Locate the cell with the specified text and output its [x, y] center coordinate. 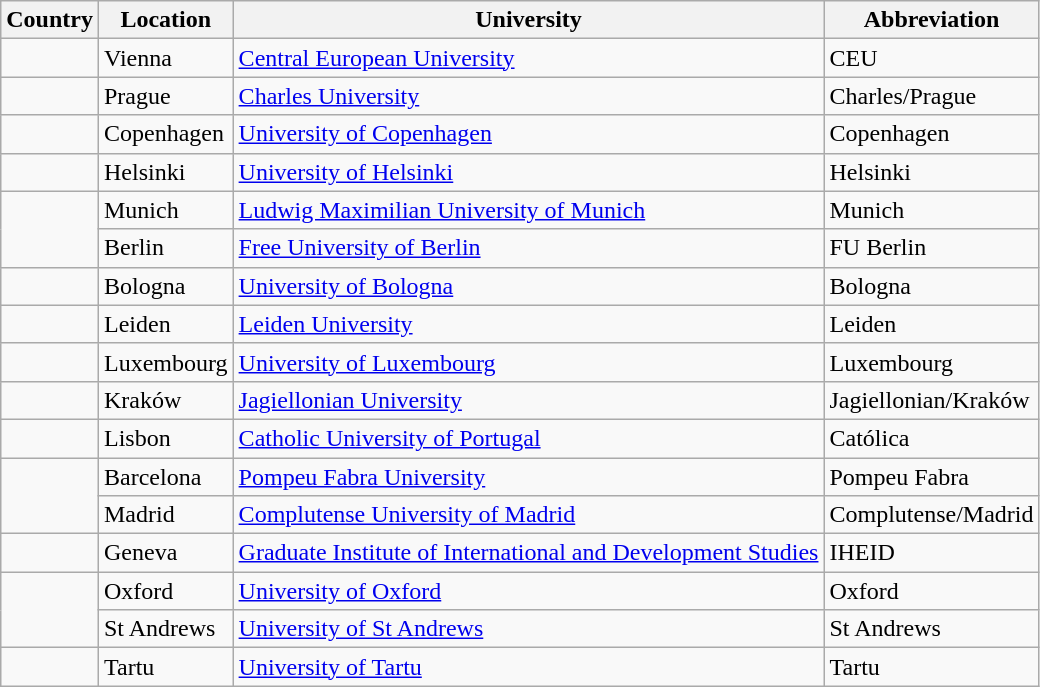
Lisbon [166, 438]
Graduate Institute of International and Development Studies [528, 553]
University of Helsinki [528, 172]
Berlin [166, 248]
Complutense University of Madrid [528, 515]
University of Luxembourg [528, 362]
University of Bologna [528, 286]
University of Oxford [528, 591]
Location [166, 20]
CEU [932, 58]
Prague [166, 96]
Barcelona [166, 477]
Country [50, 20]
FU Berlin [932, 248]
Complutense/Madrid [932, 515]
Abbreviation [932, 20]
Central European University [528, 58]
Jagiellonian/Kraków [932, 400]
Charles University [528, 96]
Vienna [166, 58]
University of Copenhagen [528, 134]
Católica [932, 438]
Kraków [166, 400]
Free University of Berlin [528, 248]
University of St Andrews [528, 629]
Pompeu Fabra [932, 477]
Catholic University of Portugal [528, 438]
Ludwig Maximilian University of Munich [528, 210]
Geneva [166, 553]
Pompeu Fabra University [528, 477]
IHEID [932, 553]
Jagiellonian University [528, 400]
University [528, 20]
Leiden University [528, 324]
Charles/Prague [932, 96]
Madrid [166, 515]
University of Tartu [528, 667]
